Provide the (x, y) coordinate of the cell's center where the given text is located.  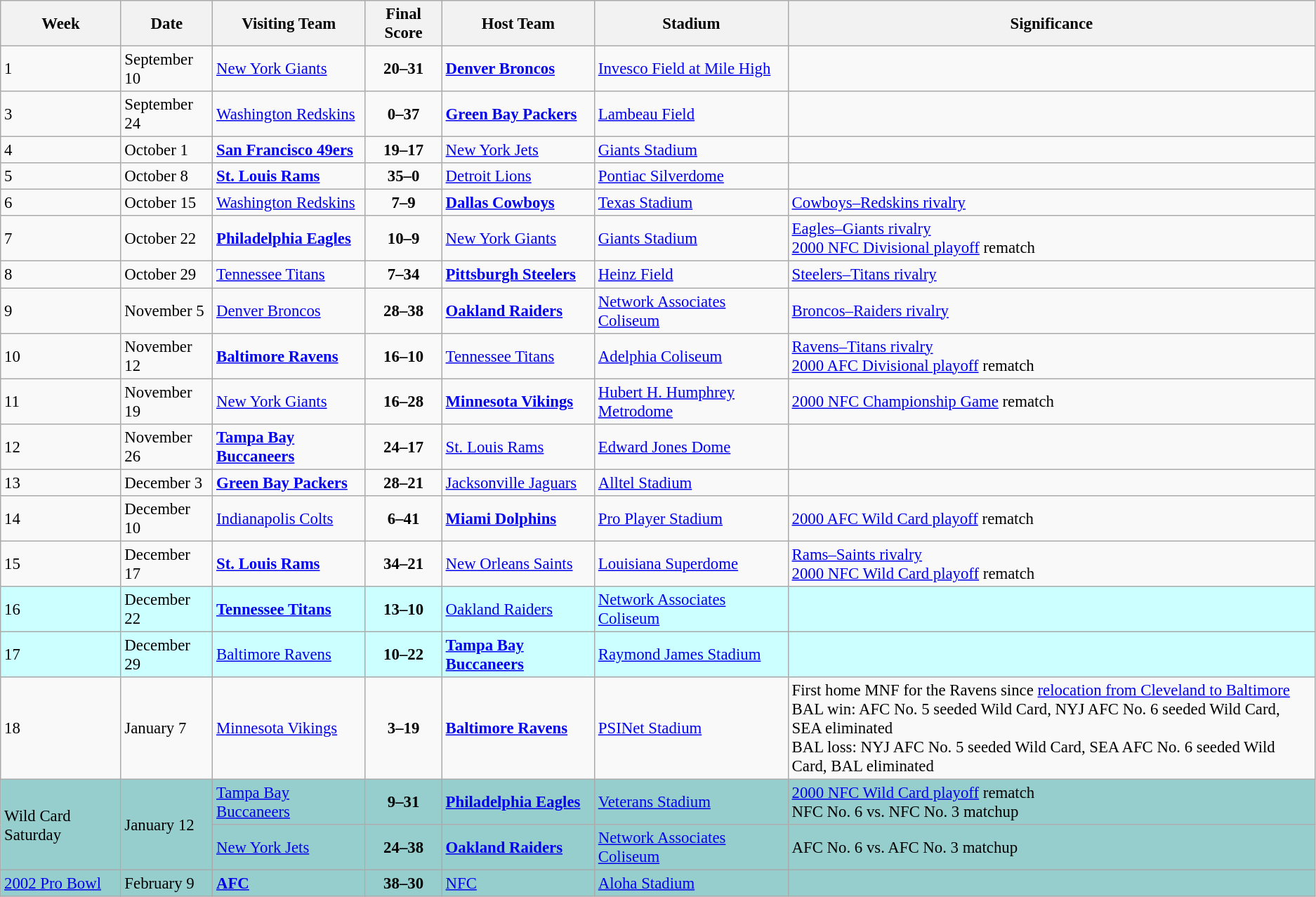
September 24 (167, 114)
38–30 (403, 884)
PSINet Stadium (691, 728)
28–38 (403, 310)
Wild Card Saturday (60, 825)
11 (60, 402)
Detroit Lions (518, 176)
3–19 (403, 728)
Pittsburgh Steelers (518, 275)
20–31 (403, 69)
10–22 (403, 655)
October 22 (167, 239)
8 (60, 275)
Final Score (403, 24)
16 (60, 610)
12 (60, 447)
Hubert H. Humphrey Metrodome (691, 402)
Visiting Team (289, 24)
San Francisco 49ers (289, 150)
35–0 (403, 176)
Eagles–Giants rivalry2000 NFC Divisional playoff rematch (1051, 239)
7–9 (403, 203)
Week (60, 24)
6–41 (403, 518)
9–31 (403, 802)
24–17 (403, 447)
18 (60, 728)
October 15 (167, 203)
7–34 (403, 275)
Louisiana Superdome (691, 563)
Date (167, 24)
9 (60, 310)
February 9 (167, 884)
7 (60, 239)
14 (60, 518)
December 17 (167, 563)
November 26 (167, 447)
10 (60, 355)
Indianapolis Colts (289, 518)
Pontiac Silverdome (691, 176)
Invesco Field at Mile High (691, 69)
Cowboys–Redskins rivalry (1051, 203)
13 (60, 483)
19–17 (403, 150)
1 (60, 69)
October 1 (167, 150)
January 12 (167, 825)
October 29 (167, 275)
0–37 (403, 114)
Stadium (691, 24)
17 (60, 655)
13–10 (403, 610)
Broncos–Raiders rivalry (1051, 310)
Steelers–Titans rivalry (1051, 275)
November 12 (167, 355)
Ravens–Titans rivalry2000 AFC Divisional playoff rematch (1051, 355)
4 (60, 150)
Alltel Stadium (691, 483)
2000 NFC Championship Game rematch (1051, 402)
2000 AFC Wild Card playoff rematch (1051, 518)
Lambeau Field (691, 114)
AFC No. 6 vs. AFC No. 3 matchup (1051, 847)
Texas Stadium (691, 203)
December 22 (167, 610)
3 (60, 114)
Jacksonville Jaguars (518, 483)
16–10 (403, 355)
28–21 (403, 483)
2002 Pro Bowl (60, 884)
December 29 (167, 655)
Adelphia Coliseum (691, 355)
Pro Player Stadium (691, 518)
Miami Dolphins (518, 518)
Rams–Saints rivalry2000 NFC Wild Card playoff rematch (1051, 563)
Dallas Cowboys (518, 203)
24–38 (403, 847)
December 3 (167, 483)
34–21 (403, 563)
Significance (1051, 24)
Heinz Field (691, 275)
10–9 (403, 239)
5 (60, 176)
December 10 (167, 518)
October 8 (167, 176)
Raymond James Stadium (691, 655)
AFC (289, 884)
Edward Jones Dome (691, 447)
September 10 (167, 69)
November 19 (167, 402)
November 5 (167, 310)
NFC (518, 884)
New Orleans Saints (518, 563)
15 (60, 563)
6 (60, 203)
Aloha Stadium (691, 884)
Host Team (518, 24)
2000 NFC Wild Card playoff rematchNFC No. 6 vs. NFC No. 3 matchup (1051, 802)
Veterans Stadium (691, 802)
January 7 (167, 728)
16–28 (403, 402)
